Find where the given text appears and provide that cell's center as [x, y] coordinate. 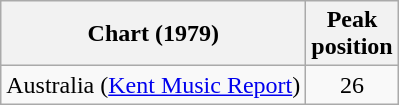
26 [352, 85]
Australia (Kent Music Report) [154, 85]
Peakposition [352, 34]
Chart (1979) [154, 34]
